Return [X, Y] of the center of cell containing provided text 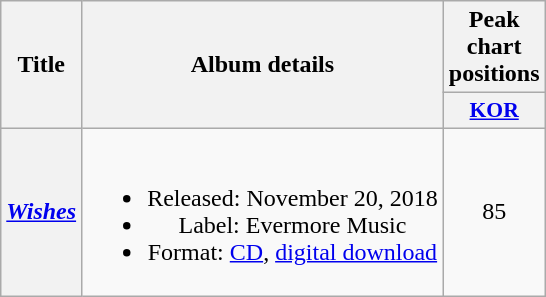
Title [42, 65]
Wishes [42, 212]
Peak chart positions [494, 47]
85 [494, 212]
Released: November 20, 2018Label: Evermore MusicFormat: CD, digital download [263, 212]
KOR [494, 111]
Album details [263, 65]
